From the cell containing the given text, extract its center point as (X, Y) coordinate. 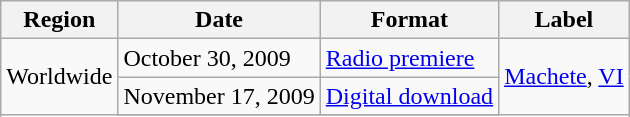
Machete, VI (564, 77)
Digital download (409, 96)
Radio premiere (409, 58)
October 30, 2009 (219, 58)
Label (564, 20)
Format (409, 20)
Date (219, 20)
Region (60, 20)
November 17, 2009 (219, 96)
Worldwide (60, 77)
